Extract the (X, Y) coordinate from the center of the cell holding the provided text.  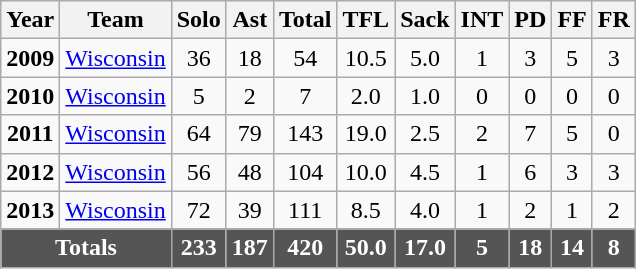
Total (305, 20)
Solo (198, 20)
36 (198, 58)
PD (530, 20)
1.0 (425, 96)
4.0 (425, 210)
64 (198, 134)
Ast (250, 20)
Sack (425, 20)
48 (250, 172)
233 (198, 248)
6 (530, 172)
8.5 (366, 210)
2013 (30, 210)
FR (614, 20)
2009 (30, 58)
187 (250, 248)
4.5 (425, 172)
50.0 (366, 248)
111 (305, 210)
10.5 (366, 58)
72 (198, 210)
39 (250, 210)
Totals (86, 248)
420 (305, 248)
FF (572, 20)
TFL (366, 20)
17.0 (425, 248)
INT (482, 20)
2.0 (366, 96)
2012 (30, 172)
Year (30, 20)
54 (305, 58)
2.5 (425, 134)
10.0 (366, 172)
2011 (30, 134)
79 (250, 134)
104 (305, 172)
Team (116, 20)
2010 (30, 96)
56 (198, 172)
8 (614, 248)
14 (572, 248)
19.0 (366, 134)
143 (305, 134)
5.0 (425, 58)
